From the cell containing the given text, extract its center point as (x, y) coordinate. 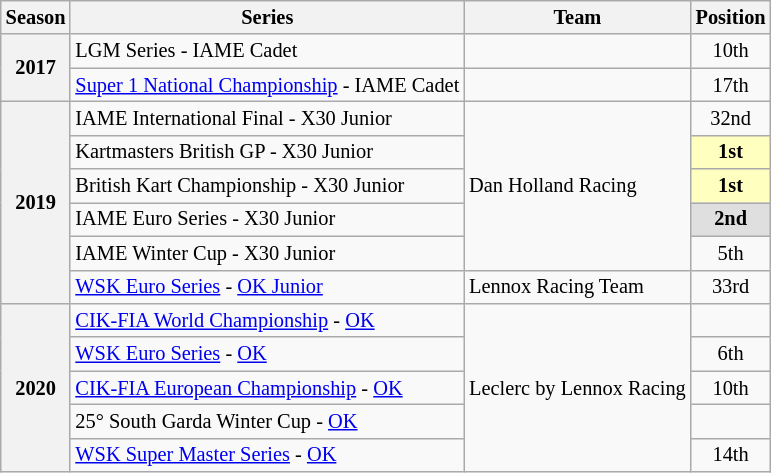
British Kart Championship - X30 Junior (267, 186)
Kartmasters British GP - X30 Junior (267, 152)
CIK-FIA European Championship - OK (267, 388)
WSK Super Master Series - OK (267, 455)
2nd (731, 219)
32nd (731, 118)
IAME International Final - X30 Junior (267, 118)
Super 1 National Championship - IAME Cadet (267, 85)
IAME Euro Series - X30 Junior (267, 219)
6th (731, 354)
2020 (36, 387)
Team (577, 17)
Dan Holland Racing (577, 185)
IAME Winter Cup - X30 Junior (267, 253)
LGM Series - IAME Cadet (267, 51)
14th (731, 455)
Season (36, 17)
Lennox Racing Team (577, 287)
33rd (731, 287)
5th (731, 253)
Series (267, 17)
2019 (36, 202)
2017 (36, 68)
Leclerc by Lennox Racing (577, 387)
Position (731, 17)
WSK Euro Series - OK Junior (267, 287)
17th (731, 85)
25° South Garda Winter Cup - OK (267, 421)
WSK Euro Series - OK (267, 354)
CIK-FIA World Championship - OK (267, 320)
